Capture the cell that displays the provided text and extract its [x, y] central coordinate. 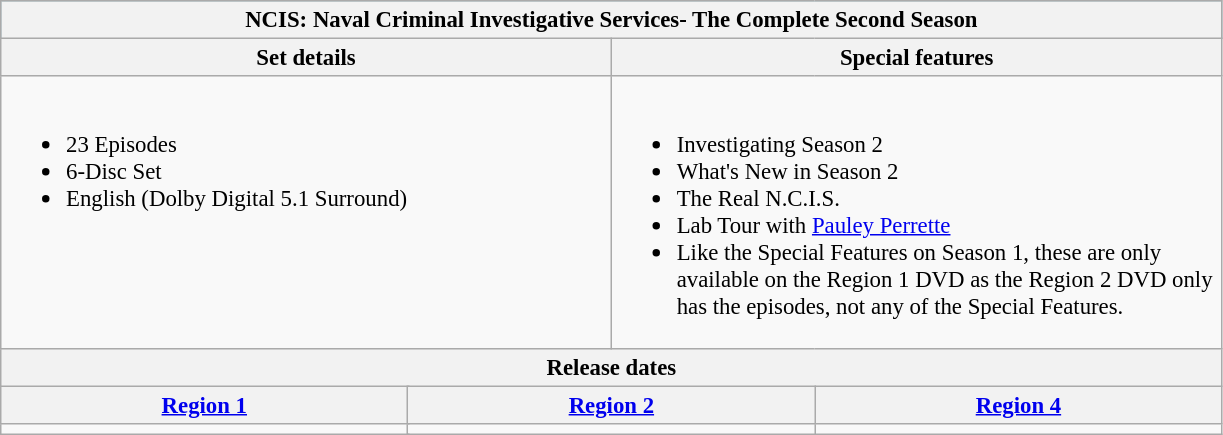
Region 1 [204, 405]
Special features [916, 58]
Set details [306, 58]
23 Episodes6-Disc SetEnglish (Dolby Digital 5.1 Surround) [306, 212]
Region 2 [612, 405]
Release dates [612, 367]
Region 4 [1018, 405]
NCIS: Naval Criminal Investigative Services- The Complete Second Season [612, 20]
